Detect which cell encompasses the target text, then output its [x, y] center coordinate. 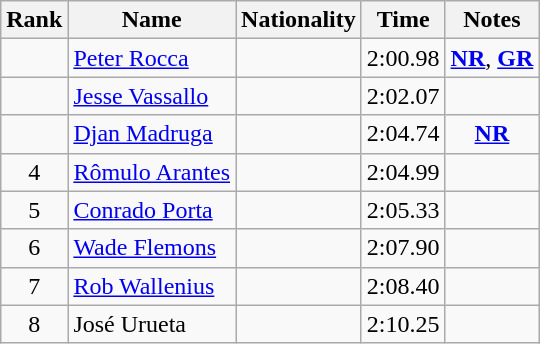
Conrado Porta [152, 210]
Djan Madruga [152, 134]
6 [34, 248]
Peter Rocca [152, 58]
2:08.40 [403, 286]
Rank [34, 20]
Name [152, 20]
2:00.98 [403, 58]
Rômulo Arantes [152, 172]
Jesse Vassallo [152, 96]
2:10.25 [403, 324]
7 [34, 286]
2:05.33 [403, 210]
Wade Flemons [152, 248]
NR, GR [492, 58]
5 [34, 210]
Rob Wallenius [152, 286]
2:04.99 [403, 172]
8 [34, 324]
Notes [492, 20]
2:07.90 [403, 248]
Nationality [299, 20]
2:04.74 [403, 134]
Time [403, 20]
José Urueta [152, 324]
NR [492, 134]
2:02.07 [403, 96]
4 [34, 172]
